Identify which cell holds the provided text, then report its [X, Y] central coordinate. 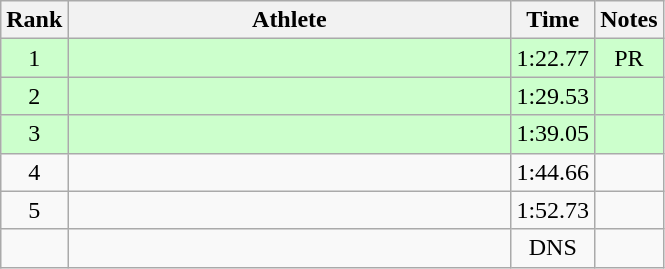
Notes [629, 20]
Rank [34, 20]
1:39.05 [553, 134]
1:22.77 [553, 58]
DNS [553, 248]
3 [34, 134]
1:44.66 [553, 172]
1 [34, 58]
Time [553, 20]
Athlete [290, 20]
PR [629, 58]
2 [34, 96]
4 [34, 172]
5 [34, 210]
1:52.73 [553, 210]
1:29.53 [553, 96]
